Locate the cell with the specified text and output its [x, y] center coordinate. 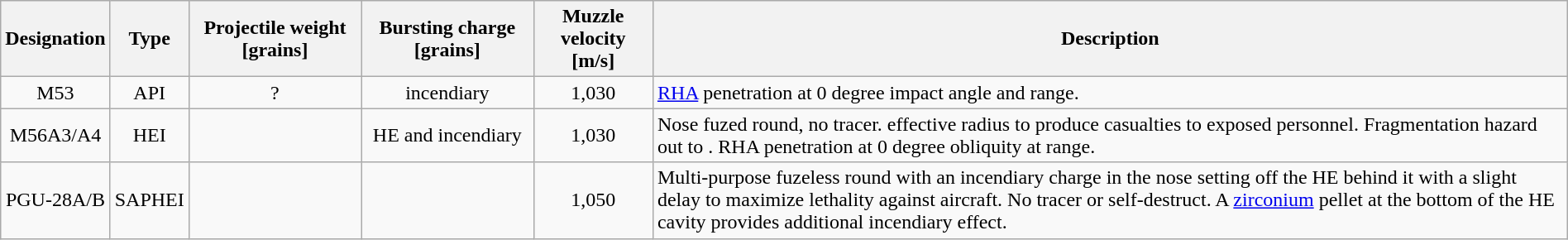
Bursting charge [grains] [447, 39]
Projectile weight [grains] [275, 39]
Description [1110, 39]
1,050 [593, 200]
PGU-28A/B [55, 200]
SAPHEI [149, 200]
RHA penetration at 0 degree impact angle and range. [1110, 93]
? [275, 93]
Muzzle velocity [m/s] [593, 39]
M56A3/A4 [55, 136]
HEI [149, 136]
incendiary [447, 93]
Designation [55, 39]
M53 [55, 93]
Type [149, 39]
HE and incendiary [447, 136]
API [149, 93]
